For the text-containing cell, return its midpoint in [x, y] coordinate format. 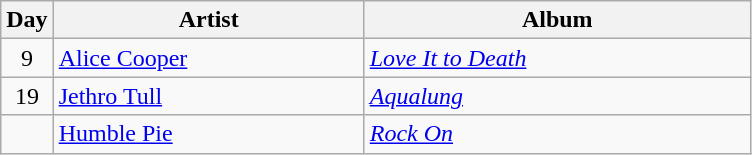
Humble Pie [208, 134]
Jethro Tull [208, 96]
9 [27, 58]
19 [27, 96]
Love It to Death [557, 58]
Album [557, 20]
Alice Cooper [208, 58]
Aqualung [557, 96]
Artist [208, 20]
Rock On [557, 134]
Day [27, 20]
